From the cell containing the given text, extract its center point as (X, Y) coordinate. 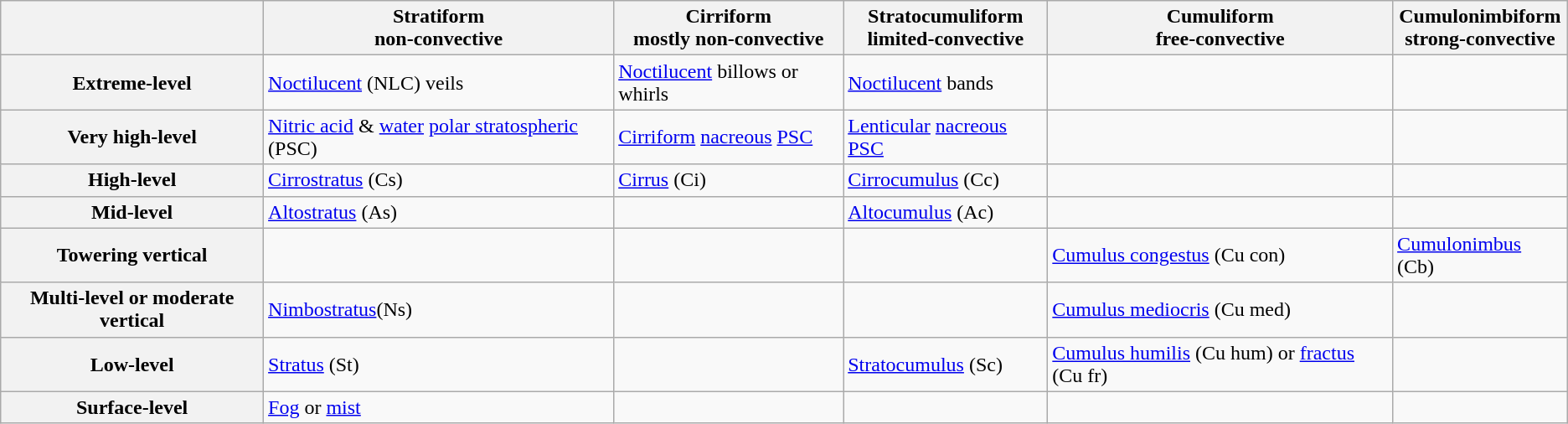
Stratocumuliform limited-convective (946, 28)
Extreme-level (132, 82)
Noctilucent (NLC) veils (439, 82)
Towering vertical (132, 255)
Cumulonimbus (Cb) (1481, 255)
Lenticular nacreous PSC (946, 137)
Cumulus congestus (Cu con) (1220, 255)
Mid-level (132, 212)
Nitric acid & water polar stratospheric (PSC) (439, 137)
Stratiform non-convective (439, 28)
Cirrostratus (Cs) (439, 180)
Very high-level (132, 137)
Cumulus mediocris (Cu med) (1220, 310)
Stratus (St) (439, 364)
Cumuliform free-convective (1220, 28)
Fog or mist (439, 407)
Cirrocumulus (Cc) (946, 180)
Stratocumulus (Sc) (946, 364)
Cumulus humilis (Cu hum) or fractus (Cu fr) (1220, 364)
Altostratus (As) (439, 212)
Cirriform nacreous PSC (729, 137)
High-level (132, 180)
Cirriform mostly non-convective (729, 28)
Altocumulus (Ac) (946, 212)
Noctilucent billows or whirls (729, 82)
Noctilucent bands (946, 82)
Cumulonimbiform strong-convective (1481, 28)
Cirrus (Ci) (729, 180)
Surface-level (132, 407)
Low-level (132, 364)
Nimbostratus(Ns) (439, 310)
Multi-level or moderate vertical (132, 310)
